Output the (X, Y) coordinate of the center of the cell containing the given text.  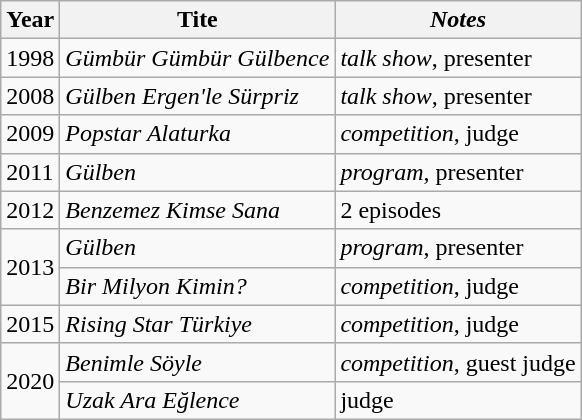
Tite (198, 20)
Gümbür Gümbür Gülbence (198, 58)
Popstar Alaturka (198, 134)
Gülben Ergen'le Sürpriz (198, 96)
2012 (30, 210)
Benzemez Kimse Sana (198, 210)
Uzak Ara Eğlence (198, 400)
2011 (30, 172)
Bir Milyon Kimin? (198, 286)
judge (458, 400)
2020 (30, 381)
2 episodes (458, 210)
2009 (30, 134)
competition, guest judge (458, 362)
1998 (30, 58)
Rising Star Türkiye (198, 324)
2008 (30, 96)
2015 (30, 324)
Notes (458, 20)
Year (30, 20)
Benimle Söyle (198, 362)
2013 (30, 267)
